Pinpoint the cell where the given text exists, returning its [X, Y] midpoint coordinate. 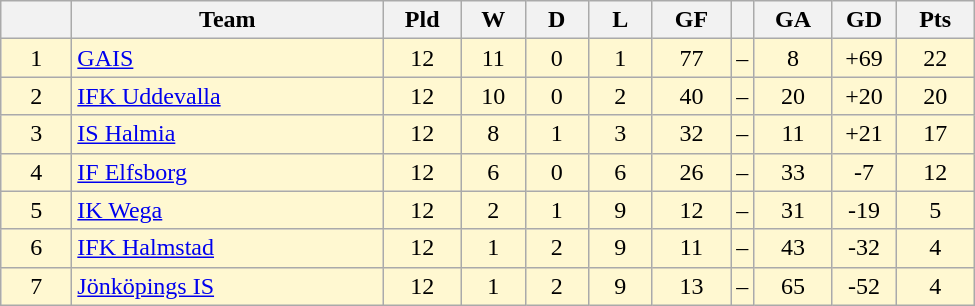
L [621, 20]
-52 [864, 286]
10 [493, 96]
31 [794, 210]
+21 [864, 134]
+69 [864, 58]
22 [936, 58]
-7 [864, 172]
W [493, 20]
GAIS [228, 58]
77 [692, 58]
GF [692, 20]
D [557, 20]
65 [794, 286]
IK Wega [228, 210]
40 [692, 96]
-32 [864, 248]
7 [36, 286]
17 [936, 134]
IF Elfsborg [228, 172]
-19 [864, 210]
+20 [864, 96]
26 [692, 172]
43 [794, 248]
Jönköpings IS [228, 286]
33 [794, 172]
GA [794, 20]
IFK Halmstad [228, 248]
Pld [422, 20]
Team [228, 20]
13 [692, 286]
IFK Uddevalla [228, 96]
Pts [936, 20]
IS Halmia [228, 134]
32 [692, 134]
GD [864, 20]
